Detect which cell encompasses the target text, then output its [X, Y] center coordinate. 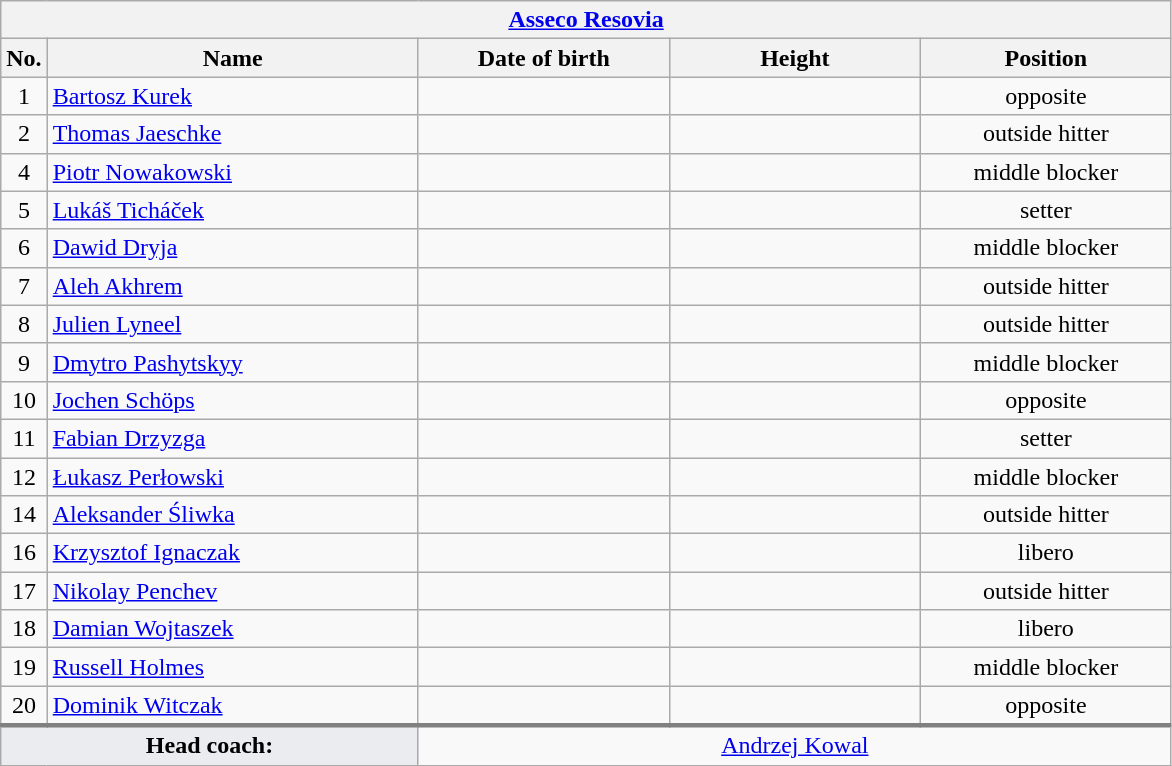
No. [24, 58]
Krzysztof Ignaczak [232, 553]
Aleh Akhrem [232, 286]
6 [24, 248]
Andrzej Kowal [794, 745]
10 [24, 400]
1 [24, 96]
2 [24, 134]
8 [24, 324]
4 [24, 172]
Dawid Dryja [232, 248]
19 [24, 667]
Piotr Nowakowski [232, 172]
Name [232, 58]
Aleksander Śliwka [232, 515]
17 [24, 591]
12 [24, 477]
Thomas Jaeschke [232, 134]
Russell Holmes [232, 667]
Lukáš Ticháček [232, 210]
Asseco Resovia [586, 20]
Dominik Witczak [232, 706]
Damian Wojtaszek [232, 629]
20 [24, 706]
Łukasz Perłowski [232, 477]
Jochen Schöps [232, 400]
Date of birth [544, 58]
Bartosz Kurek [232, 96]
Position [1046, 58]
11 [24, 438]
Fabian Drzyzga [232, 438]
Dmytro Pashytskyy [232, 362]
7 [24, 286]
Nikolay Penchev [232, 591]
5 [24, 210]
Height [794, 58]
Head coach: [210, 745]
18 [24, 629]
9 [24, 362]
Julien Lyneel [232, 324]
14 [24, 515]
16 [24, 553]
